Pinpoint the cell where the given text exists, returning its (x, y) midpoint coordinate. 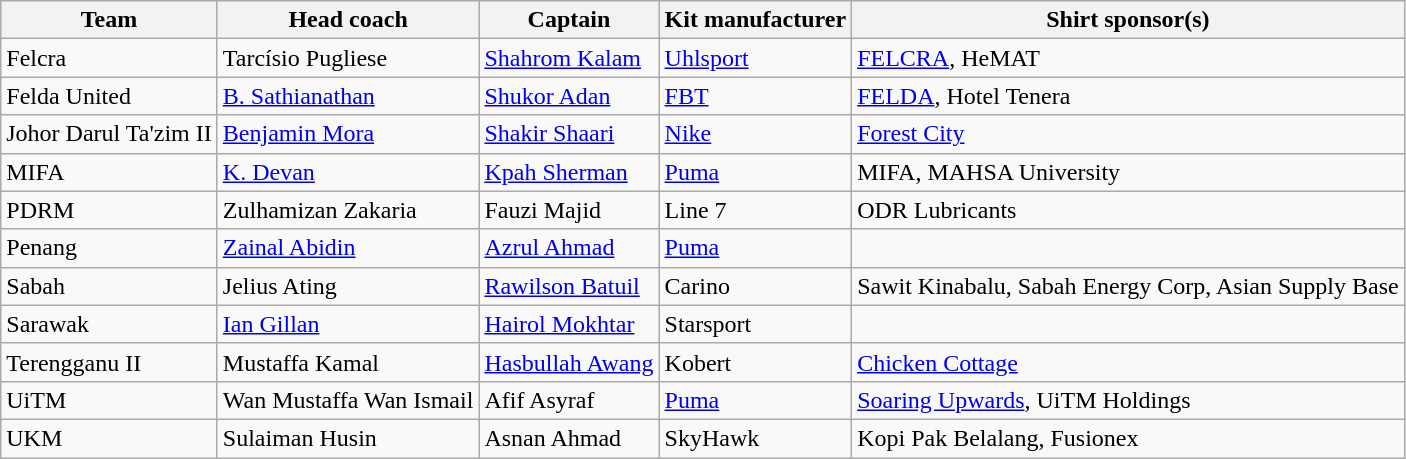
FBT (756, 96)
Nike (756, 134)
Sawit Kinabalu, Sabah Energy Corp, Asian Supply Base (1128, 286)
Sulaiman Husin (348, 438)
B. Sathianathan (348, 96)
Hasbullah Awang (569, 362)
Azrul Ahmad (569, 248)
Fauzi Majid (569, 210)
Tarcísio Pugliese (348, 58)
Kobert (756, 362)
Zainal Abidin (348, 248)
Rawilson Batuil (569, 286)
FELDA, Hotel Tenera (1128, 96)
Benjamin Mora (348, 134)
PDRM (110, 210)
Shahrom Kalam (569, 58)
Captain (569, 20)
Shakir Shaari (569, 134)
Mustaffa Kamal (348, 362)
Line 7 (756, 210)
Felda United (110, 96)
Zulhamizan Zakaria (348, 210)
Forest City (1128, 134)
Wan Mustaffa Wan Ismail (348, 400)
Sarawak (110, 324)
Jelius Ating (348, 286)
Uhlsport (756, 58)
Afif Asyraf (569, 400)
Kit manufacturer (756, 20)
Team (110, 20)
K. Devan (348, 172)
Shirt sponsor(s) (1128, 20)
Sabah (110, 286)
Carino (756, 286)
ODR Lubricants (1128, 210)
Penang (110, 248)
Soaring Upwards, UiTM Holdings (1128, 400)
Felcra (110, 58)
UKM (110, 438)
MIFA (110, 172)
Shukor Adan (569, 96)
SkyHawk (756, 438)
FELCRA, HeMAT (1128, 58)
Kopi Pak Belalang, Fusionex (1128, 438)
Terengganu II (110, 362)
UiTM (110, 400)
Asnan Ahmad (569, 438)
MIFA, MAHSA University (1128, 172)
Johor Darul Ta'zim II (110, 134)
Starsport (756, 324)
Chicken Cottage (1128, 362)
Ian Gillan (348, 324)
Hairol Mokhtar (569, 324)
Head coach (348, 20)
Kpah Sherman (569, 172)
